Locate the cell with the specified text and output its [X, Y] center coordinate. 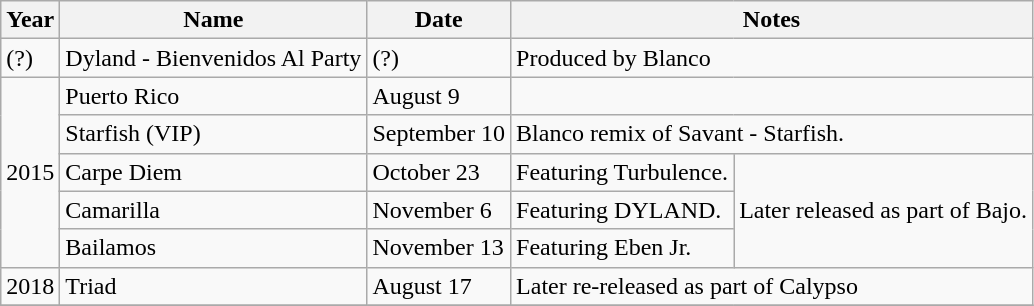
Triad [214, 286]
Date [439, 20]
August 9 [439, 96]
Featuring Turbulence. [622, 172]
Notes [772, 20]
November 6 [439, 210]
Featuring Eben Jr. [622, 248]
2018 [30, 286]
Later released as part of Bajo. [884, 210]
October 23 [439, 172]
November 13 [439, 248]
Produced by Blanco [772, 58]
Puerto Rico [214, 96]
2015 [30, 172]
Later re-released as part of Calypso [772, 286]
August 17 [439, 286]
Year [30, 20]
Featuring DYLAND. [622, 210]
September 10 [439, 134]
Name [214, 20]
Dyland - Bienvenidos Al Party [214, 58]
Blanco remix of Savant - Starfish. [772, 134]
Carpe Diem [214, 172]
Camarilla [214, 210]
Bailamos [214, 248]
Starfish (VIP) [214, 134]
